Locate the cell with the specified text and output its [x, y] center coordinate. 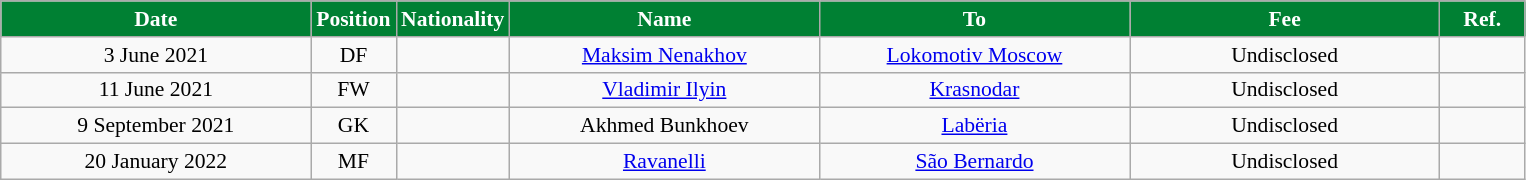
To [974, 19]
Fee [1285, 19]
Ref. [1482, 19]
Akhmed Bunkhoev [664, 126]
Labëria [974, 126]
3 June 2021 [156, 55]
20 January 2022 [156, 162]
Ravanelli [664, 162]
FW [354, 90]
Position [354, 19]
Vladimir Ilyin [664, 90]
Maksim Nenakhov [664, 55]
Nationality [452, 19]
MF [354, 162]
Krasnodar [974, 90]
9 September 2021 [156, 126]
São Bernardo [974, 162]
Name [664, 19]
11 June 2021 [156, 90]
DF [354, 55]
Date [156, 19]
GK [354, 126]
Lokomotiv Moscow [974, 55]
